Extract the (x, y) coordinate from the center of the cell holding the provided text.  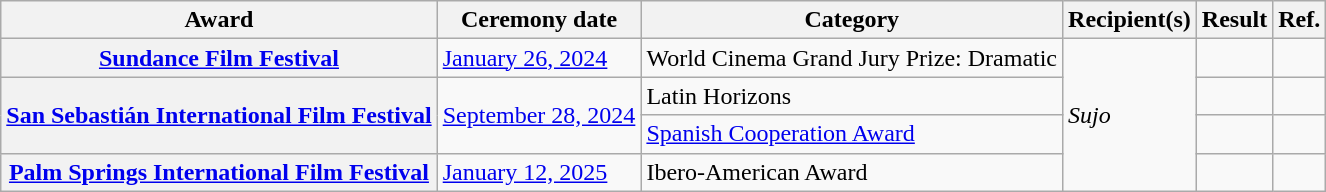
Sujo (1130, 115)
January 12, 2025 (539, 172)
Spanish Cooperation Award (852, 134)
San Sebastián International Film Festival (219, 115)
Ibero-American Award (852, 172)
Result (1234, 20)
Ceremony date (539, 20)
September 28, 2024 (539, 115)
Recipient(s) (1130, 20)
January 26, 2024 (539, 58)
Latin Horizons (852, 96)
World Cinema Grand Jury Prize: Dramatic (852, 58)
Ref. (1300, 20)
Category (852, 20)
Palm Springs International Film Festival (219, 172)
Award (219, 20)
Sundance Film Festival (219, 58)
